Return the (x, y) coordinate for the center point of the cell that contains the specified text.  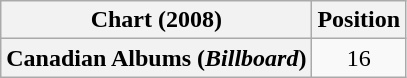
Canadian Albums (Billboard) (156, 58)
16 (359, 58)
Position (359, 20)
Chart (2008) (156, 20)
